Provide the [x, y] coordinate of the cell's center where the given text is located.  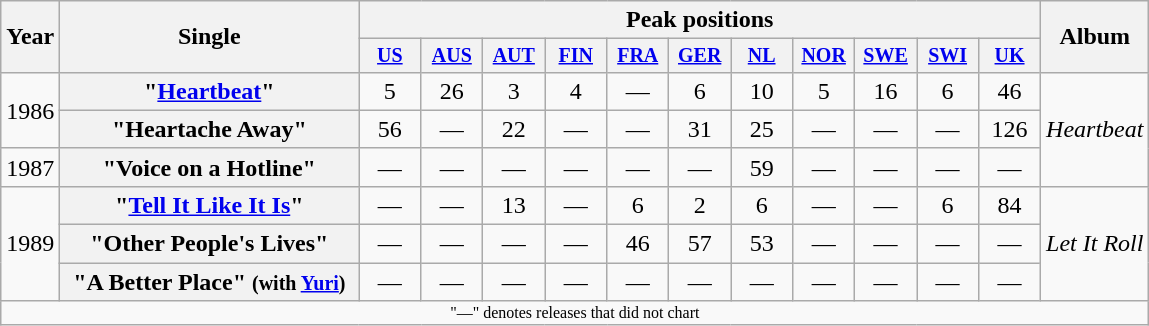
NOR [824, 56]
"Tell It Like It Is" [210, 205]
57 [700, 244]
84 [1010, 205]
Year [30, 37]
FIN [576, 56]
10 [762, 91]
Let It Roll [1095, 243]
126 [1010, 129]
31 [700, 129]
SWI [948, 56]
16 [886, 91]
1986 [30, 110]
AUS [452, 56]
"—" denotes releases that did not chart [575, 313]
26 [452, 91]
2 [700, 205]
"Voice on a Hotline" [210, 167]
Album [1095, 37]
59 [762, 167]
UK [1010, 56]
"Heartache Away" [210, 129]
25 [762, 129]
GER [700, 56]
Single [210, 37]
FRA [638, 56]
US [390, 56]
13 [514, 205]
Peak positions [700, 20]
3 [514, 91]
NL [762, 56]
56 [390, 129]
1987 [30, 167]
22 [514, 129]
SWE [886, 56]
"A Better Place" (with Yuri) [210, 282]
AUT [514, 56]
53 [762, 244]
"Other People's Lives" [210, 244]
1989 [30, 243]
Heartbeat [1095, 129]
4 [576, 91]
"Heartbeat" [210, 91]
